Search for the cell housing the specified text and yield its [X, Y] center coordinate. 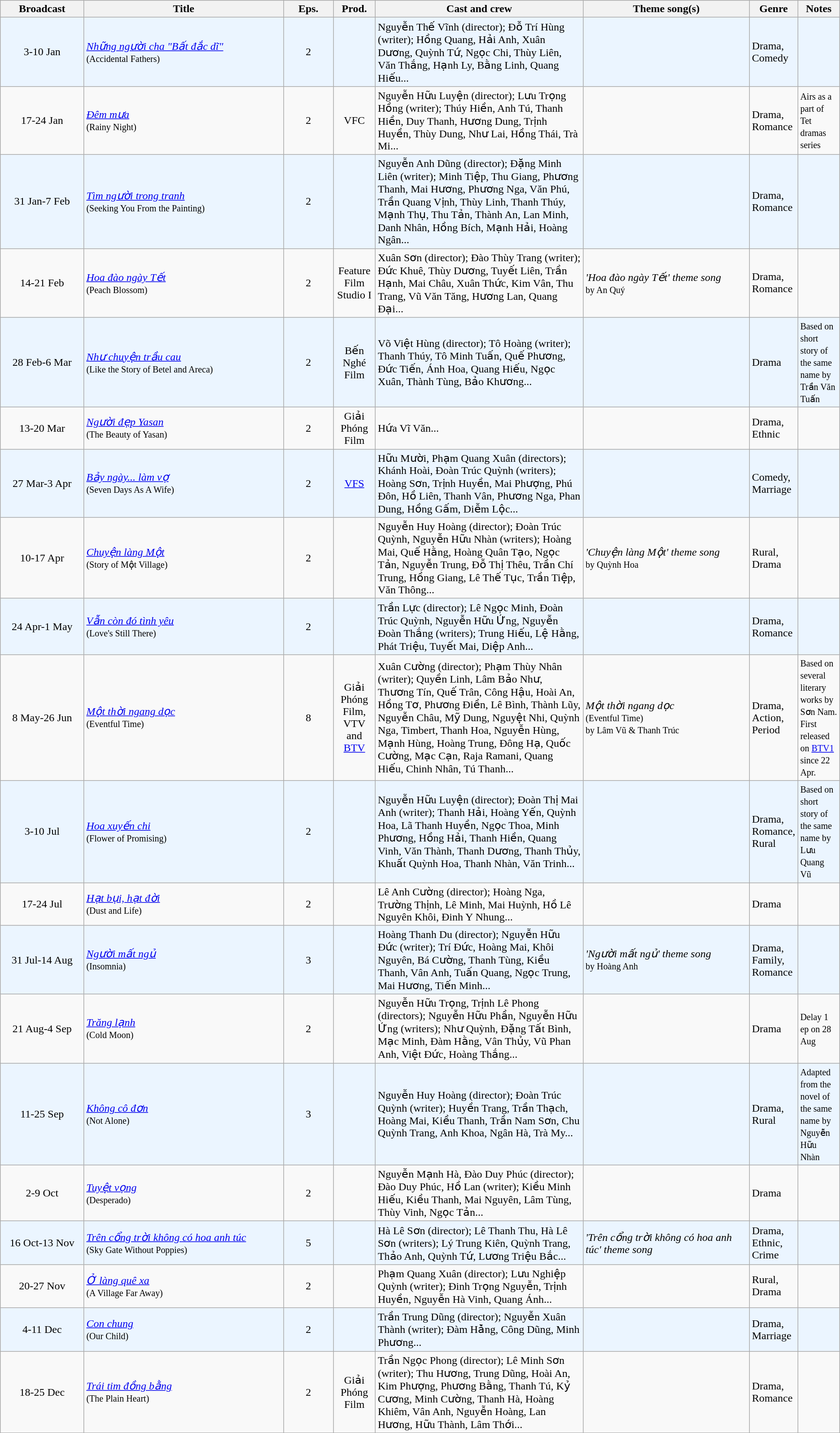
Những người cha "Bất đắc dĩ" (Accidental Fathers) [184, 52]
8 [309, 717]
Giải Phóng Film, VTVandBTV [354, 717]
Hà Lê Sơn (director); Lê Thanh Thu, Hà Lê Sơn (writers); Lý Trung Kiên, Quỳnh Trang, Thảo Anh, Quỳnh Tứ, Lương Triệu Bắc... [479, 1243]
31 Jul-14 Aug [42, 960]
Based on short story of the same name by Lưu Quang Vũ [818, 831]
Không cô đơn (Not Alone) [184, 1114]
Genre [774, 9]
Drama, Romance, Rural [774, 831]
Phạm Quang Xuân (director); Lưu Nghiệp Quỳnh (writer); Đinh Trọng Nguyễn, Trịnh Huyền, Nguyễn Hà Vinh, Quang Ánh... [479, 1286]
Drama, Rural [774, 1114]
Hoa đào ngày Tết (Peach Blossom) [184, 283]
Tìm người trong tranh (Seeking You From the Painting) [184, 201]
Drama, Comedy [774, 52]
Trần Trung Dũng (director); Nguyễn Xuân Thành (writer); Đàm Hǎ̀ng, Công Dũng, Minh Phương... [479, 1329]
Người mất ngủ (Insomnia) [184, 960]
3-10 Jul [42, 831]
Lê Anh Cường (director); Hoàng Nga, Trường Thịnh, Lê Minh, Mai Huỳnh, Hồ Lê Nguyên Khôi, Đinh Y Nhung... [479, 904]
Delay 1 ep on 28 Aug [818, 1029]
Airs as a part of Tet dramas series [818, 120]
Một thời ngang dọc (Eventful Time)by Lâm Vũ & Thanh Trúc [667, 717]
VFC [354, 120]
5 [309, 1243]
Hoa xuyến chi (Flower of Promising) [184, 831]
27 Mar-3 Apr [42, 483]
16 Oct-13 Nov [42, 1243]
14-21 Feb [42, 283]
Bến Nghé Film [354, 362]
Trái tim đồng bằng (The Plain Heart) [184, 1392]
Con chung (Our Child) [184, 1329]
17-24 Jan [42, 120]
Cast and crew [479, 9]
Đêm mưa (Rainy Night) [184, 120]
Hứa Vĩ Văn... [479, 428]
Nguyễn Mạnh Hà, Đào Duy Phúc (director); Đào Duy Phúc, Hồ Lan (writer); Kiều Minh Hiếu, Kiều Thanh, Mai Nguyên, Lâm Tùng, Thùy Vinh, Ngọc Tản... [479, 1193]
Hạt bụi, hạt đời (Dust and Life) [184, 904]
2-9 Oct [42, 1193]
Ở làng quê xa (A Village Far Away) [184, 1286]
3-10 Jan [42, 52]
Một thời ngang dọc (Eventful Time) [184, 717]
Như chuyện trầu cau (Like the Story of Betel and Areca) [184, 362]
Drama, Family, Romance [774, 960]
Broadcast [42, 9]
Eps. [309, 9]
18-25 Dec [42, 1392]
31 Jan-7 Feb [42, 201]
'Hoa đào ngày Tết' theme songby An Quý [667, 283]
Người đẹp Yasan (The Beauty of Yasan) [184, 428]
13-20 Mar [42, 428]
Based on short story of the same name by Trần Văn Tuấn [818, 362]
Prod. [354, 9]
Chuyện làng Một (Story of Một Village) [184, 558]
Notes [818, 9]
20-27 Nov [42, 1286]
'Chuyện làng Một' theme songby Quỳnh Hoa [667, 558]
'Trên cổng trời không có hoa anh túc' theme song [667, 1243]
Based on several literary works by Sơn Nam. First released on BTV1 since 22 Apr. [818, 717]
Drama, Action, Period [774, 717]
Adapted from the novel of the same name by Nguyễn Hữu Nhàn [818, 1114]
VFS [354, 483]
Drama, Ethnic, Crime [774, 1243]
Bảy ngày... làm vợ (Seven Days As A Wife) [184, 483]
17-24 Jul [42, 904]
Trên cổng trời không có hoa anh túc (Sky Gate Without Poppies) [184, 1243]
'Người mất ngủ' theme songby Hoàng Anh [667, 960]
4-11 Dec [42, 1329]
Trăng lạnh (Cold Moon) [184, 1029]
11-25 Sep [42, 1114]
Vẫn còn đó tình yêu (Love's Still There) [184, 627]
Theme song(s) [667, 9]
Feature Film Studio I [354, 283]
24 Apr-1 May [42, 627]
Comedy, Marriage [774, 483]
Drama, Ethnic [774, 428]
Tuyệt vọng (Desperado) [184, 1193]
28 Feb-6 Mar [42, 362]
Title [184, 9]
Võ Việt Hùng (director); Tô Hoàng (writer); Thanh Thúy, Tô Minh Tuấn, Quế Phương, Đức Tiến, Ánh Hoa, Quang Hiếu, Ngọc Xuân, Thành Tùng, Bảo Khương... [479, 362]
Drama, Marriage [774, 1329]
10-17 Apr [42, 558]
8 May-26 Jun [42, 717]
21 Aug-4 Sep [42, 1029]
